Locate the cell with the specified text and output its (X, Y) center coordinate. 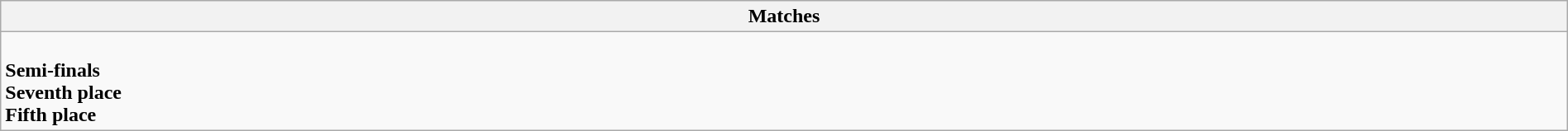
Semi-finals Seventh place Fifth place (784, 81)
Matches (784, 16)
